Scan for the cell matching the given text and deliver its (X, Y) coordinate at center. 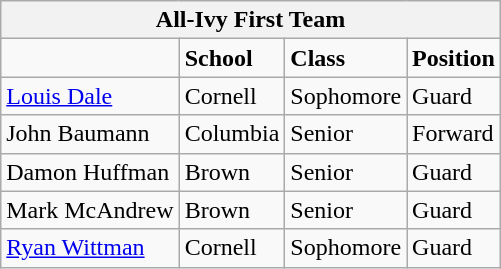
Columbia (232, 134)
Position (454, 58)
Mark McAndrew (90, 210)
Louis Dale (90, 96)
Class (346, 58)
All-Ivy First Team (251, 20)
Forward (454, 134)
Ryan Wittman (90, 248)
John Baumann (90, 134)
Damon Huffman (90, 172)
School (232, 58)
